Extract the [X, Y] coordinate from the center of the cell holding the provided text.  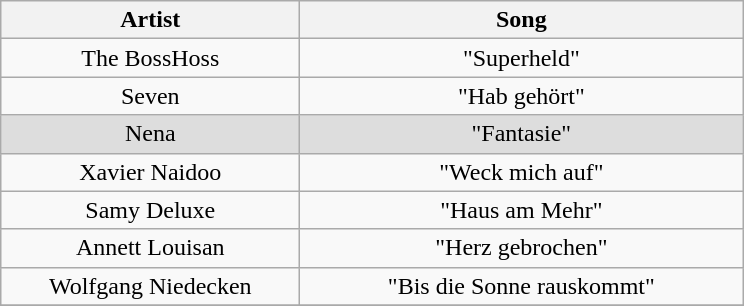
"Haus am Mehr" [522, 210]
"Fantasie" [522, 134]
"Bis die Sonne rauskommt" [522, 286]
"Weck mich auf" [522, 172]
Artist [150, 20]
"Herz gebrochen" [522, 248]
Annett Louisan [150, 248]
Xavier Naidoo [150, 172]
Song [522, 20]
Samy Deluxe [150, 210]
The BossHoss [150, 58]
"Hab gehört" [522, 96]
Wolfgang Niedecken [150, 286]
Seven [150, 96]
Nena [150, 134]
"Superheld" [522, 58]
